Detect which cell encompasses the target text, then output its (x, y) center coordinate. 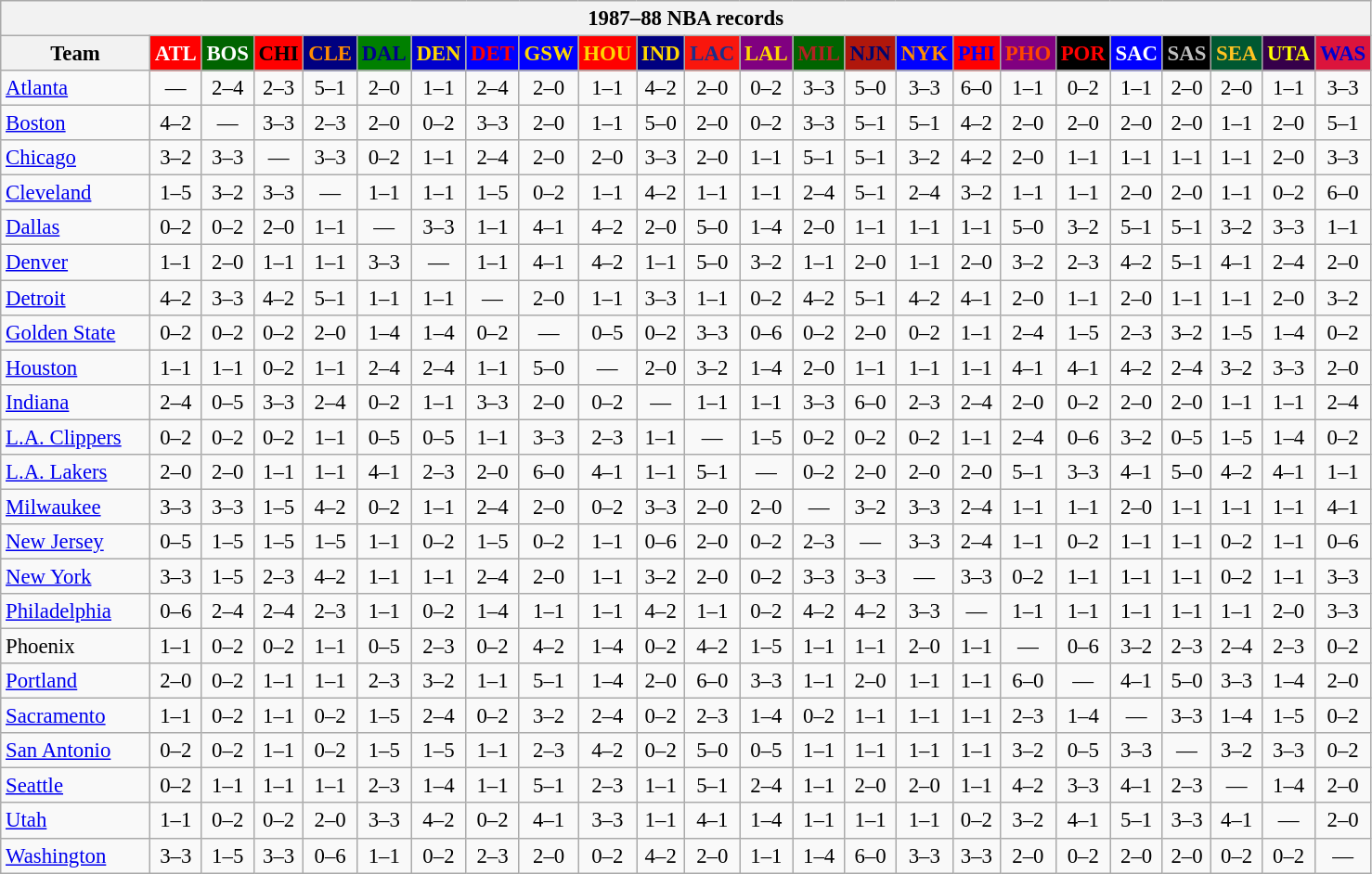
Boston (76, 123)
LAL (767, 54)
DAL (384, 54)
CLE (330, 54)
New York (76, 576)
ATL (175, 54)
MIL (819, 54)
Dallas (76, 227)
PHI (977, 54)
HOU (607, 54)
Houston (76, 367)
Detroit (76, 298)
Denver (76, 263)
PHO (1028, 54)
Indiana (76, 402)
L.A. Clippers (76, 437)
L.A. Lakers (76, 472)
BOS (227, 54)
Utah (76, 821)
DEN (438, 54)
Atlanta (76, 88)
DET (492, 54)
San Antonio (76, 751)
GSW (549, 54)
SAS (1186, 54)
IND (661, 54)
SEA (1236, 54)
Phoenix (76, 647)
Chicago (76, 158)
NYK (925, 54)
Seattle (76, 786)
CHI (278, 54)
Philadelphia (76, 611)
Milwaukee (76, 507)
New Jersey (76, 542)
SAC (1136, 54)
LAC (713, 54)
Golden State (76, 332)
Cleveland (76, 193)
NJN (871, 54)
Portland (76, 681)
Sacramento (76, 716)
UTA (1288, 54)
POR (1082, 54)
Washington (76, 855)
WAS (1343, 54)
1987–88 NBA records (686, 19)
Team (76, 54)
